Return (x, y) of the center of cell containing provided text 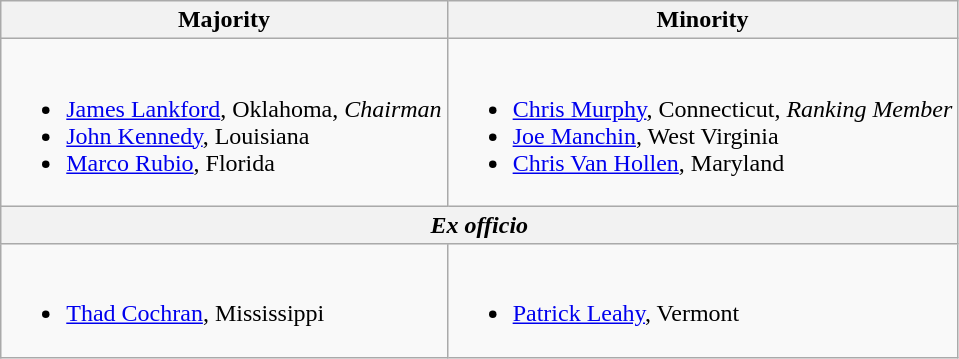
Ex officio (480, 225)
Minority (702, 20)
James Lankford, Oklahoma, ChairmanJohn Kennedy, LouisianaMarco Rubio, Florida (224, 122)
Patrick Leahy, Vermont (702, 300)
Thad Cochran, Mississippi (224, 300)
Majority (224, 20)
Chris Murphy, Connecticut, Ranking MemberJoe Manchin, West VirginiaChris Van Hollen, Maryland (702, 122)
